Return (X, Y) of the center of cell containing provided text 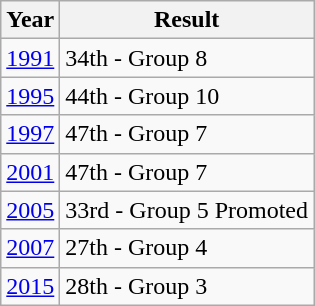
2015 (30, 286)
2005 (30, 210)
34th - Group 8 (187, 58)
1991 (30, 58)
1995 (30, 96)
2007 (30, 248)
44th - Group 10 (187, 96)
33rd - Group 5 Promoted (187, 210)
27th - Group 4 (187, 248)
28th - Group 3 (187, 286)
2001 (30, 172)
Year (30, 20)
Result (187, 20)
1997 (30, 134)
